Scan for the cell matching the given text and deliver its [x, y] coordinate at center. 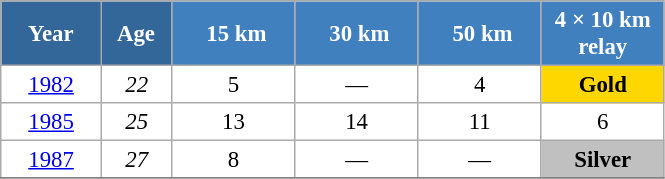
Gold [602, 85]
4 [480, 85]
5 [234, 85]
Year [52, 34]
Silver [602, 160]
1987 [52, 160]
Age [136, 34]
6 [602, 122]
1982 [52, 85]
22 [136, 85]
14 [356, 122]
27 [136, 160]
30 km [356, 34]
4 × 10 km relay [602, 34]
1985 [52, 122]
25 [136, 122]
11 [480, 122]
15 km [234, 34]
8 [234, 160]
13 [234, 122]
50 km [480, 34]
